Find where the given text appears and provide that cell's center as (x, y) coordinate. 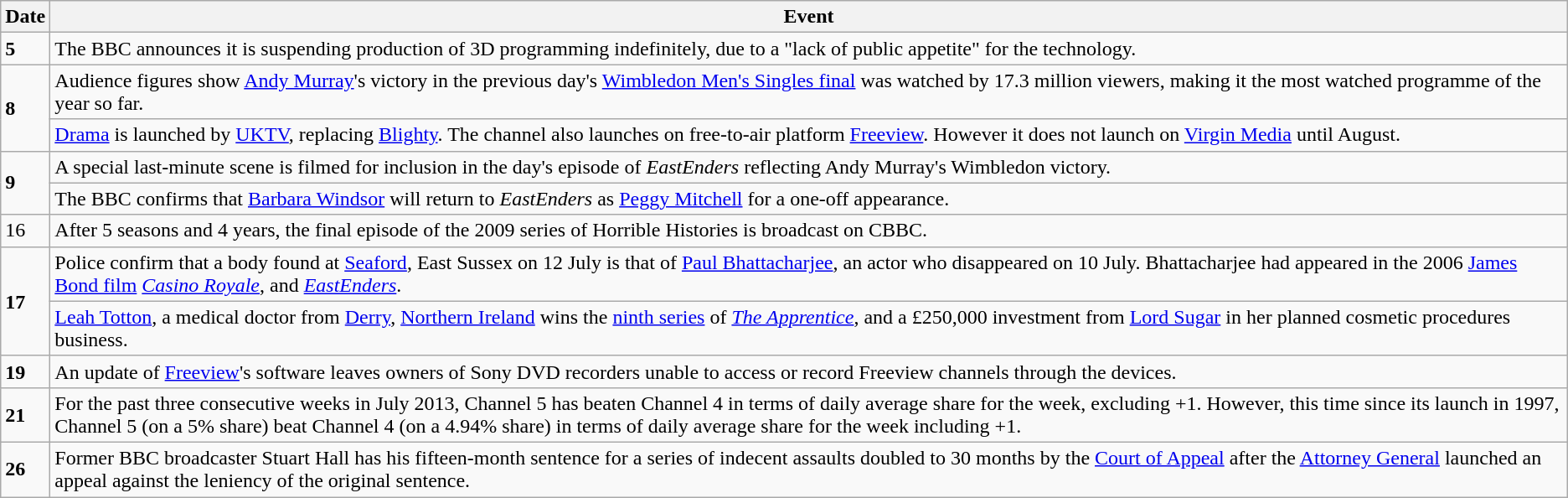
16 (25, 231)
9 (25, 183)
An update of Freeview's software leaves owners of Sony DVD recorders unable to access or record Freeview channels through the devices. (809, 371)
After 5 seasons and 4 years, the final episode of the 2009 series of Horrible Histories is broadcast on CBBC. (809, 231)
8 (25, 107)
The BBC announces it is suspending production of 3D programming indefinitely, due to a "lack of public appetite" for the technology. (809, 49)
Event (809, 17)
Date (25, 17)
19 (25, 371)
26 (25, 469)
17 (25, 301)
A special last-minute scene is filmed for inclusion in the day's episode of EastEnders reflecting Andy Murray's Wimbledon victory. (809, 167)
5 (25, 49)
The BBC confirms that Barbara Windsor will return to EastEnders as Peggy Mitchell for a one-off appearance. (809, 199)
21 (25, 414)
